Detect which cell encompasses the target text, then output its [x, y] center coordinate. 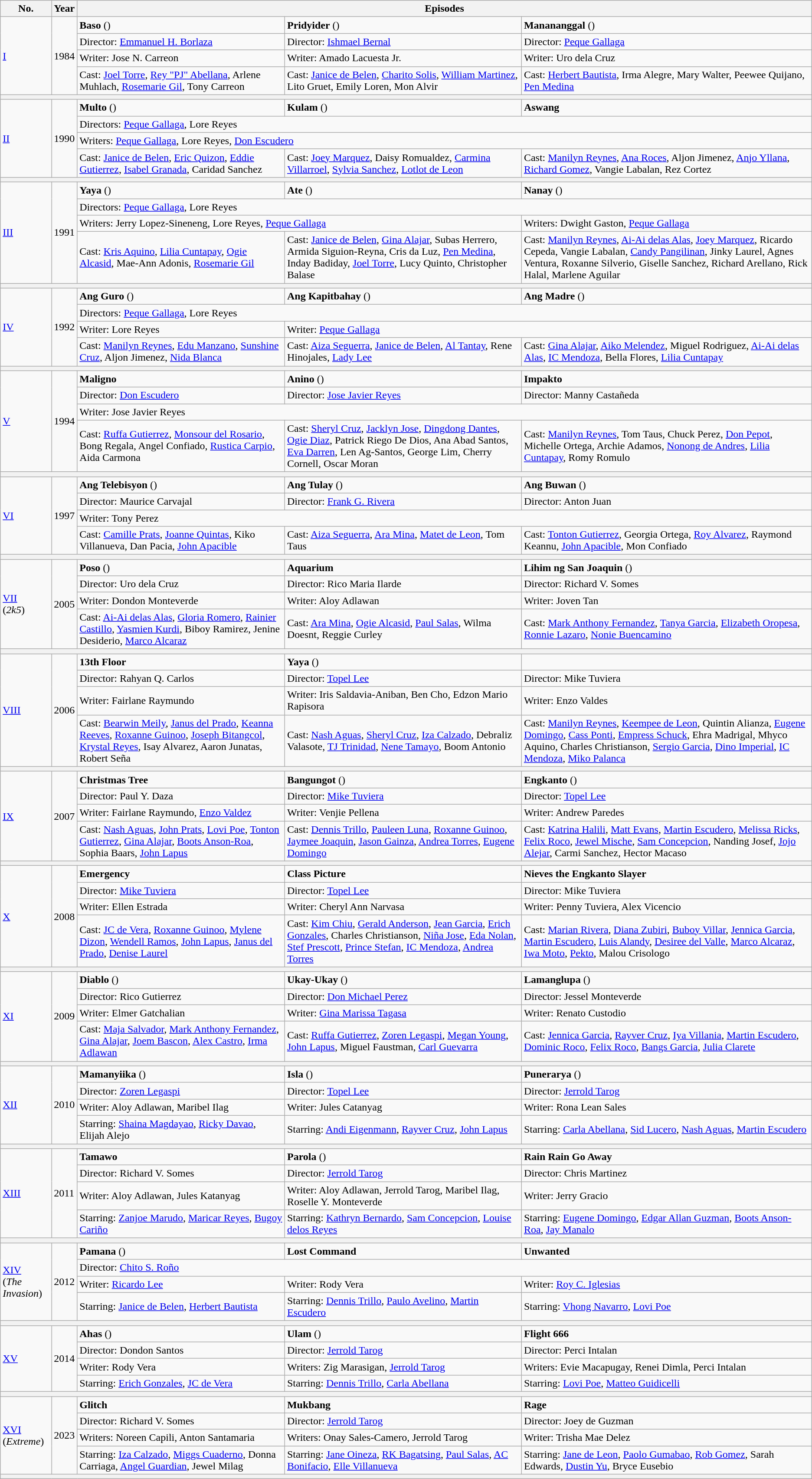
Cast: Gina Alajar, Aiko Melendez, Miguel Rodriguez, Ai-Ai delas Alas, IC Mendoza, Bella Flores, Lilia Cuntapay [666, 352]
Director: Rico Gutierrez [181, 996]
Writers: Evie Macapugay, Renei Dimla, Perci Intalan [666, 1367]
Impakto [666, 379]
Writer: Jose N. Carreon [181, 58]
1991 [64, 233]
1990 [64, 138]
Director: Don Michael Perez [403, 996]
Cast: Camille Prats, Joanne Quintas, Kiko Villanueva, Dan Pacia, John Apacible [181, 541]
VII(2k5) [26, 604]
Starring: Dennis Trillo, Carla Abellana [403, 1383]
Writer: Andrew Paredes [666, 812]
Director: Jessel Monteverde [666, 996]
Writers: Peque Gallaga, Lore Reyes, Don Escudero [445, 141]
2006 [64, 710]
Director: Dondon Santos [181, 1350]
Writer: Aloy Adlawan [403, 601]
2014 [64, 1358]
Director: Paul Y. Daza [181, 796]
Cast: Janice de Belen, Eric Quizon, Eddie Gutierrez, Isabel Granada, Caridad Sanchez [181, 163]
Director: Anton Juan [666, 501]
Rage [666, 1405]
1994 [64, 421]
Writers: Dwight Gaston, Peque Gallaga [666, 223]
Aswang [666, 108]
Writer: Aloy Adlawan, Jerrold Tarog, Maribel Ilag, Roselle Y. Monteverde [403, 1196]
Writer: Ellen Estrada [181, 907]
Emergency [181, 874]
Starring: Vhong Navarro, Lovi Poe [666, 1306]
Cast: Tonton Gutierrez, Georgia Ortega, Roy Alvarez, Raymond Keannu, John Apacible, Mon Confiado [666, 541]
Ate () [403, 190]
Cast: Manilyn Reynes, Tom Taus, Chuck Perez, Don Pepot, Michelle Ortega, Archie Adamos, Nonong de Andres, Lilia Cuntapay, Romy Romulo [666, 446]
Writers: Noreen Capili, Anton Santamaria [181, 1438]
Writer: Venjie Pellena [403, 812]
Flight 666 [666, 1334]
Writer: Ricardo Lee [181, 1284]
Nanay () [666, 190]
Writer: Jose Javier Reyes [445, 412]
Kulam () [403, 108]
Mamanyiika () [181, 1074]
Writer: Dondon Monteverde [181, 601]
Anino () [403, 379]
Writer: Trisha Mae Delez [666, 1438]
Christmas Tree [181, 779]
Cast: Ai-Ai delas Alas, Gloria Romero, Rainier Castillo, Yasmien Kurdi, Biboy Ramirez, Jenine Desiderio, Marco Alcaraz [181, 629]
III [26, 233]
Writer: Cheryl Ann Narvasa [403, 907]
Ahas () [181, 1334]
Ang Guro () [181, 296]
Engkanto () [666, 779]
Starring: Shaina Magdayao, Ricky Davao, Elijah Alejo [181, 1129]
Unwanted [666, 1251]
Ang Buwan () [666, 485]
Poso () [181, 568]
2008 [64, 917]
Director: Perci Intalan [666, 1350]
Writer: Amado Lacuesta Jr. [403, 58]
Cast: Bearwin Meily, Janus del Prado, Keanna Reeves, Roxanne Guinoo, Joseph Bitangcol, Krystal Reyes, Isay Alvarez, Aaron Junatas, Robert Seña [181, 740]
Mukbang [403, 1405]
Ang Telebisyon () [181, 485]
2010 [64, 1105]
Starring: Erich Gonzales, JC de Vera [181, 1383]
Writers: Jerry Lopez-Sineneng, Lore Reyes, Peque Gallaga [299, 223]
Writer: Jerry Gracio [666, 1196]
Multo () [181, 108]
IX [26, 816]
Cast: Ruffa Gutierrez, Monsour del Rosario, Bong Regala, Angel Confiado, Rustica Carpio, Aida Carmona [181, 446]
Cast: Dennis Trillo, Pauleen Luna, Roxanne Guinoo, Jaymee Joaquin, Jason Gainza, Andrea Torres, Eugene Domingo [403, 841]
Nieves the Engkanto Slayer [666, 874]
Writer: Jules Catanyag [403, 1107]
Writer: Iris Saldavia-Aniban, Ben Cho, Edzon Mario Rapisora [403, 700]
Writer: Enzo Valdes [666, 700]
XI [26, 1016]
2023 [64, 1436]
Cast: Kris Aquino, Lilia Cuntapay, Ogie Alcasid, Mae-Ann Adonis, Rosemarie Gil [181, 258]
Writer: Peque Gallaga [548, 329]
Director: Joey de Guzman [666, 1421]
Director: Uro dela Cruz [181, 584]
Ukay-Ukay () [403, 980]
V [26, 421]
Cast: Manilyn Reynes, Ana Roces, Aljon Jimenez, Anjo Yllana, Richard Gomez, Vangie Labalan, Rez Cortez [666, 163]
Director: Chito S. Roño [445, 1268]
Diablo () [181, 980]
Ang Tulay () [403, 485]
Cast: Nash Aguas, Sheryl Cruz, Iza Calzado, Debraliz Valasote, TJ Trinidad, Nene Tamayo, Boom Antonio [403, 740]
Starring: Andi Eigenmann, Rayver Cruz, John Lapus [403, 1129]
1992 [64, 327]
Starring: Jane Oineza, RK Bagatsing, Paul Salas, AC Bonifacio, Elle Villanueva [403, 1460]
Cast: Joel Torre, Rey "PJ" Abellana, Arlene Muhlach, Rosemarie Gil, Tony Carreon [181, 81]
Writers: Onay Sales-Camero, Jerrold Tarog [403, 1438]
Director: Jose Javier Reyes [403, 395]
Starring: Iza Calzado, Miggs Cuaderno, Donna Carriaga, Angel Guardian, Jewel Milag [181, 1460]
Writers: Zig Marasigan, Jerrold Tarog [403, 1367]
Starring: Jane de Leon, Paolo Gumabao, Rob Gomez, Sarah Edwards, Dustin Yu, Bryce Eusebio [666, 1460]
Writer: Rona Lean Sales [666, 1107]
Maligno [181, 379]
Director: Peque Gallaga [666, 42]
Aquarium [403, 568]
XIV(The Invasion) [26, 1282]
Starring: Lovi Poe, Matteo Guidicelli [666, 1383]
Cast: Janice de Belen, Charito Solis, William Martinez, Lito Gruet, Emily Loren, Mon Alvir [403, 81]
Writer: Aloy Adlawan, Maribel Ilag [181, 1107]
Writer: Joven Tan [666, 601]
Director: Rico Maria Ilarde [403, 584]
Episodes [445, 9]
Ulam () [403, 1334]
XVI(Extreme) [26, 1436]
Cast: Manilyn Reynes, Edu Manzano, Sunshine Cruz, Aljon Jimenez, Nida Blanca [181, 352]
Starring: Kathryn Bernardo, Sam Concepcion, Louise delos Reyes [403, 1224]
Rain Rain Go Away [666, 1157]
Cast: Ara Mina, Ogie Alcasid, Paul Salas, Wilma Doesnt, Reggie Curley [403, 629]
Cast: Aiza Seguerra, Ara Mina, Matet de Leon, Tom Taus [403, 541]
2011 [64, 1193]
Writer: Fairlane Raymundo [181, 700]
Director: Ishmael Bernal [403, 42]
Writer: Aloy Adlawan, Jules Katanyag [181, 1196]
XV [26, 1358]
Pamana () [181, 1251]
Starring: Eugene Domingo, Edgar Allan Guzman, Boots Anson-Roa, Jay Manalo [666, 1224]
2009 [64, 1016]
Writer: Fairlane Raymundo, Enzo Valdez [181, 812]
I [26, 56]
Lihim ng San Joaquin () [666, 568]
XII [26, 1105]
2007 [64, 816]
Director: Chris Martinez [666, 1173]
Year [64, 9]
Director: Frank G. Rivera [403, 501]
Bangungot () [403, 779]
Pridyider () [403, 25]
Cast: Aiza Seguerra, Janice de Belen, Al Tantay, Rene Hinojales, Lady Lee [403, 352]
XIII [26, 1193]
Class Picture [403, 874]
Writer: Penny Tuviera, Alex Vicencio [666, 907]
Parola () [403, 1157]
Writer: Gina Marissa Tagasa [403, 1013]
Starring: Dennis Trillo, Paulo Avelino, Martin Escudero [403, 1306]
Director: Manny Castañeda [666, 395]
Writer: Elmer Gatchalian [181, 1013]
2012 [64, 1282]
Cast: Nash Aguas, John Prats, Lovi Poe, Tonton Gutierrez, Gina Alajar, Boots Anson-Roa, Sophia Baars, John Lapus [181, 841]
Starring: Zanjoe Marudo, Maricar Reyes, Bugoy Cariño [181, 1224]
Starring: Carla Abellana, Sid Lucero, Nash Aguas, Martin Escudero [666, 1129]
Glitch [181, 1405]
Starring: Janice de Belen, Herbert Bautista [181, 1306]
IV [26, 327]
Cast: Maja Salvador, Mark Anthony Fernandez, Gina Alajar, Joem Bascon, Alex Castro, Irma Adlawan [181, 1041]
Ang Kapitbahay () [403, 296]
Cast: Mark Anthony Fernandez, Tanya Garcia, Elizabeth Oropesa, Ronnie Lazaro, Nonie Buencamino [666, 629]
Writer: Tony Perez [445, 518]
II [26, 138]
Lamanglupa () [666, 980]
Tamawo [181, 1157]
Cast: Jennica Garcia, Rayver Cruz, Iya Villania, Martin Escudero, Dominic Roco, Felix Roco, Bangs Garcia, Julia Clarete [666, 1041]
Writer: Renato Custodio [666, 1013]
X [26, 917]
Director: Zoren Legaspi [181, 1091]
2005 [64, 604]
VI [26, 516]
Writer: Uro dela Cruz [666, 58]
Cast: JC de Vera, Roxanne Guinoo, Mylene Dizon, Wendell Ramos, John Lapus, Janus del Prado, Denise Laurel [181, 941]
Cast: Ruffa Gutierrez, Zoren Legaspi, Megan Young, John Lapus, Miguel Faustman, Carl Guevarra [403, 1041]
Cast: Herbert Bautista, Irma Alegre, Mary Walter, Peewee Quijano, Pen Medina [666, 81]
No. [26, 9]
Baso () [181, 25]
Director: Maurice Carvajal [181, 501]
Lost Command [403, 1251]
VIII [26, 710]
Director: Emmanuel H. Borlaza [181, 42]
Director: Don Escudero [181, 395]
Manananggal () [666, 25]
1997 [64, 516]
Writer: Lore Reyes [181, 329]
13th Floor [181, 662]
Ang Madre () [666, 296]
Director: Rahyan Q. Carlos [181, 678]
Writer: Roy C. Iglesias [666, 1284]
Cast: Joey Marquez, Daisy Romualdez, Carmina Villarroel, Sylvia Sanchez, Lotlot de Leon [403, 163]
1984 [64, 56]
Punerarya () [666, 1074]
Isla () [403, 1074]
